Pinpoint the cell where the given text exists, returning its [x, y] midpoint coordinate. 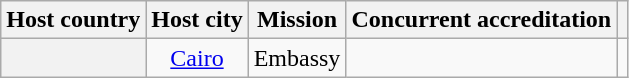
Host city [197, 20]
Mission [297, 20]
Cairo [197, 58]
Concurrent accreditation [482, 20]
Host country [74, 20]
Embassy [297, 58]
